Return [X, Y] of the center of cell containing provided text 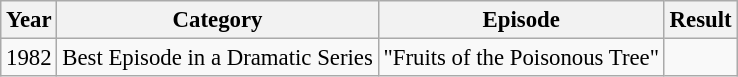
"Fruits of the Poisonous Tree" [521, 58]
Category [218, 20]
1982 [29, 58]
Best Episode in a Dramatic Series [218, 58]
Result [700, 20]
Episode [521, 20]
Year [29, 20]
